Return (X, Y) of the center of cell containing provided text 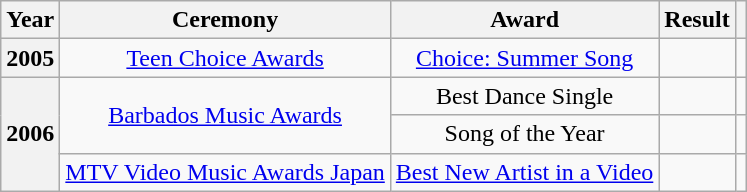
2005 (30, 58)
Teen Choice Awards (226, 58)
Best Dance Single (524, 96)
Choice: Summer Song (524, 58)
MTV Video Music Awards Japan (226, 172)
Barbados Music Awards (226, 115)
Result (697, 20)
Ceremony (226, 20)
2006 (30, 134)
Award (524, 20)
Year (30, 20)
Best New Artist in a Video (524, 172)
Song of the Year (524, 134)
